Return [x, y] of the center of cell containing provided text 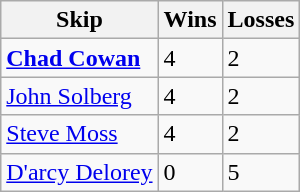
Losses [261, 20]
John Solberg [80, 96]
5 [261, 172]
Chad Cowan [80, 58]
Skip [80, 20]
Wins [190, 20]
D'arcy Delorey [80, 172]
Steve Moss [80, 134]
0 [190, 172]
